Determine the [x, y] coordinate at the center of the cell enclosing the given text.  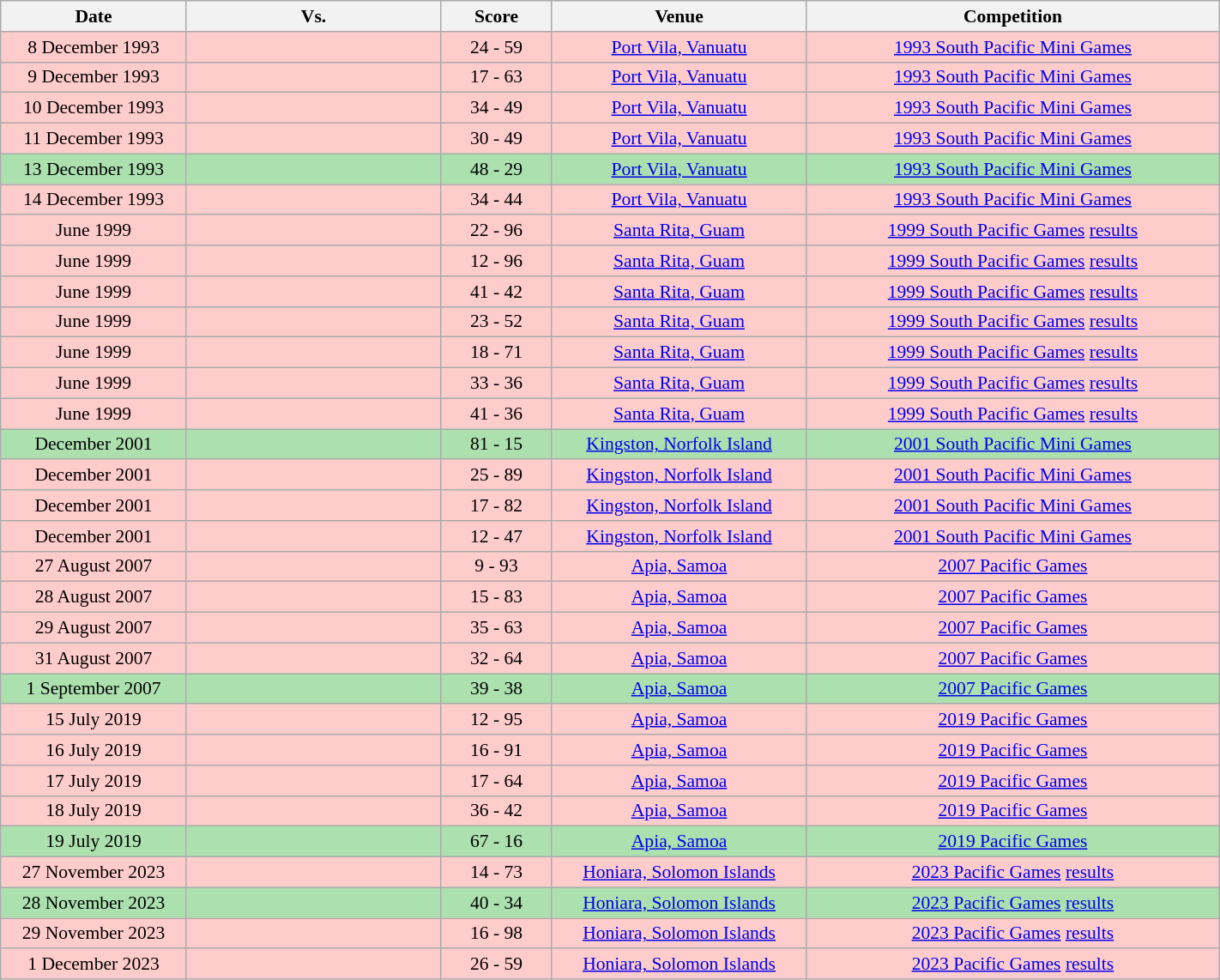
41 - 36 [497, 414]
35 - 63 [497, 628]
48 - 29 [497, 169]
17 - 82 [497, 505]
14 - 73 [497, 873]
25 - 89 [497, 475]
1 September 2007 [94, 689]
16 July 2019 [94, 750]
27 November 2023 [94, 873]
17 - 64 [497, 781]
36 - 42 [497, 811]
24 - 59 [497, 47]
34 - 49 [497, 108]
Date [94, 16]
1 December 2023 [94, 965]
13 December 1993 [94, 169]
16 - 98 [497, 934]
30 - 49 [497, 139]
34 - 44 [497, 200]
Vs. [313, 16]
11 December 1993 [94, 139]
12 - 95 [497, 720]
16 - 91 [497, 750]
26 - 59 [497, 965]
28 November 2023 [94, 903]
39 - 38 [497, 689]
17 - 63 [497, 77]
10 December 1993 [94, 108]
29 November 2023 [94, 934]
9 December 1993 [94, 77]
41 - 42 [497, 292]
40 - 34 [497, 903]
18 July 2019 [94, 811]
31 August 2007 [94, 658]
14 December 1993 [94, 200]
18 - 71 [497, 353]
33 - 36 [497, 384]
Competition [1013, 16]
12 - 96 [497, 261]
23 - 52 [497, 322]
8 December 1993 [94, 47]
15 - 83 [497, 597]
81 - 15 [497, 445]
15 July 2019 [94, 720]
32 - 64 [497, 658]
29 August 2007 [94, 628]
28 August 2007 [94, 597]
9 - 93 [497, 566]
19 July 2019 [94, 842]
22 - 96 [497, 231]
Score [497, 16]
27 August 2007 [94, 566]
67 - 16 [497, 842]
12 - 47 [497, 536]
17 July 2019 [94, 781]
Venue [679, 16]
